Identify which cell holds the provided text, then report its [x, y] central coordinate. 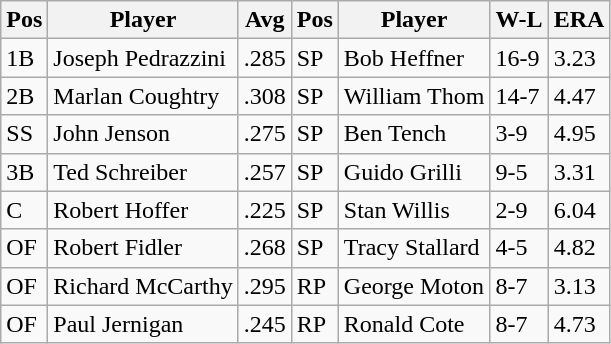
14-7 [519, 96]
4-5 [519, 248]
4.73 [579, 324]
2B [24, 96]
SS [24, 134]
.245 [264, 324]
6.04 [579, 210]
Robert Fidler [143, 248]
3B [24, 172]
16-9 [519, 58]
.275 [264, 134]
Robert Hoffer [143, 210]
.285 [264, 58]
William Thom [414, 96]
.225 [264, 210]
George Moton [414, 286]
W-L [519, 20]
3.13 [579, 286]
.308 [264, 96]
3.23 [579, 58]
Stan Willis [414, 210]
Paul Jernigan [143, 324]
1B [24, 58]
Marlan Coughtry [143, 96]
Ted Schreiber [143, 172]
4.95 [579, 134]
3.31 [579, 172]
Avg [264, 20]
Richard McCarthy [143, 286]
Ben Tench [414, 134]
4.82 [579, 248]
Joseph Pedrazzini [143, 58]
9-5 [519, 172]
4.47 [579, 96]
Tracy Stallard [414, 248]
3-9 [519, 134]
.257 [264, 172]
.268 [264, 248]
.295 [264, 286]
Ronald Cote [414, 324]
John Jenson [143, 134]
ERA [579, 20]
Bob Heffner [414, 58]
2-9 [519, 210]
Guido Grilli [414, 172]
C [24, 210]
